Output the (x, y) coordinate of the center of the cell containing the given text.  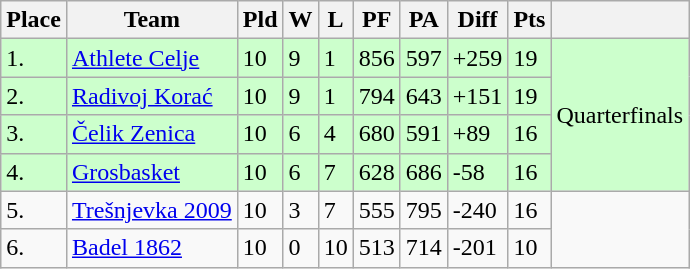
Čelik Zenica (152, 134)
856 (376, 58)
Place (34, 20)
+151 (478, 96)
597 (424, 58)
Team (152, 20)
6. (34, 248)
714 (424, 248)
Pts (530, 20)
Trešnjevka 2009 (152, 210)
PA (424, 20)
W (300, 20)
L (336, 20)
628 (376, 172)
591 (424, 134)
-201 (478, 248)
643 (424, 96)
Quarterfinals (620, 115)
PF (376, 20)
+259 (478, 58)
Badel 1862 (152, 248)
555 (376, 210)
-58 (478, 172)
Diff (478, 20)
4 (336, 134)
3 (300, 210)
1. (34, 58)
3. (34, 134)
5. (34, 210)
2. (34, 96)
Athlete Celje (152, 58)
795 (424, 210)
Grosbasket (152, 172)
794 (376, 96)
-240 (478, 210)
4. (34, 172)
513 (376, 248)
0 (300, 248)
Pld (260, 20)
Radivoj Korać (152, 96)
680 (376, 134)
+89 (478, 134)
686 (424, 172)
